Scan for the cell matching the given text and deliver its (X, Y) coordinate at center. 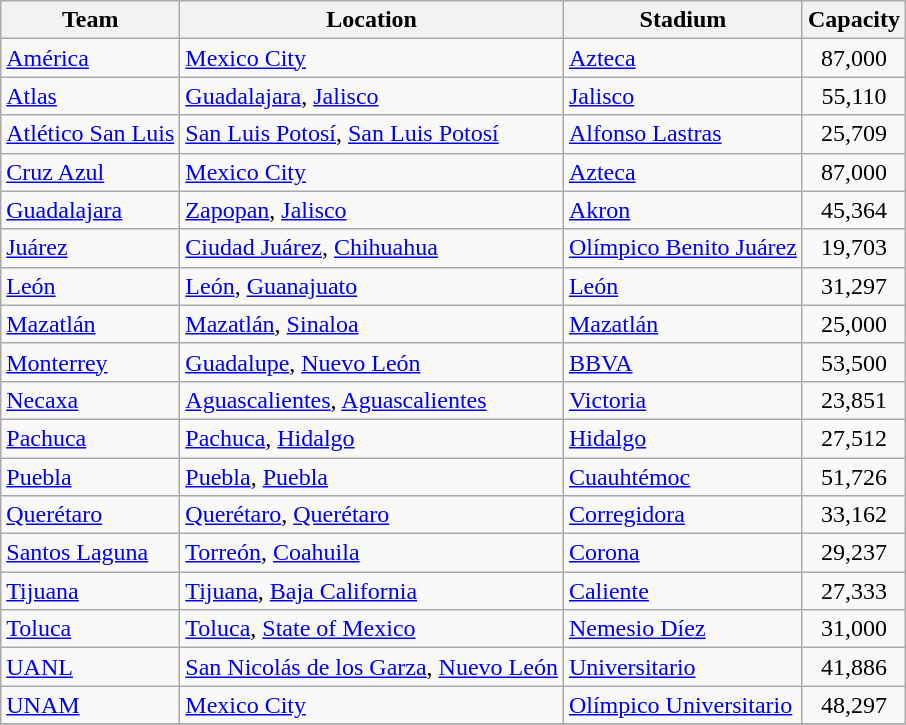
Capacity (854, 20)
31,000 (854, 629)
América (90, 58)
San Nicolás de los Garza, Nuevo León (372, 667)
Corona (682, 553)
León, Guanajuato (372, 286)
Pachuca (90, 438)
55,110 (854, 96)
Guadalajara (90, 210)
Stadium (682, 20)
Puebla, Puebla (372, 477)
Universitario (682, 667)
UANL (90, 667)
23,851 (854, 400)
Corregidora (682, 515)
Zapopan, Jalisco (372, 210)
Hidalgo (682, 438)
25,000 (854, 324)
Necaxa (90, 400)
Akron (682, 210)
Mazatlán, Sinaloa (372, 324)
Guadalajara, Jalisco (372, 96)
Santos Laguna (90, 553)
Tijuana, Baja California (372, 591)
Querétaro (90, 515)
Toluca (90, 629)
41,886 (854, 667)
Aguascalientes, Aguascalientes (372, 400)
Alfonso Lastras (682, 134)
48,297 (854, 705)
31,297 (854, 286)
27,512 (854, 438)
Atlas (90, 96)
Team (90, 20)
Olímpico Universitario (682, 705)
Atlético San Luis (90, 134)
Pachuca, Hidalgo (372, 438)
Juárez (90, 248)
BBVA (682, 362)
Victoria (682, 400)
33,162 (854, 515)
Querétaro, Querétaro (372, 515)
51,726 (854, 477)
Puebla (90, 477)
Guadalupe, Nuevo León (372, 362)
Caliente (682, 591)
53,500 (854, 362)
29,237 (854, 553)
Tijuana (90, 591)
27,333 (854, 591)
25,709 (854, 134)
Toluca, State of Mexico (372, 629)
San Luis Potosí, San Luis Potosí (372, 134)
Cuauhtémoc (682, 477)
Olímpico Benito Juárez (682, 248)
Nemesio Díez (682, 629)
Ciudad Juárez, Chihuahua (372, 248)
Cruz Azul (90, 172)
Monterrey (90, 362)
Jalisco (682, 96)
Location (372, 20)
19,703 (854, 248)
45,364 (854, 210)
UNAM (90, 705)
Torreón, Coahuila (372, 553)
